Return (X, Y) of the center of cell containing provided text 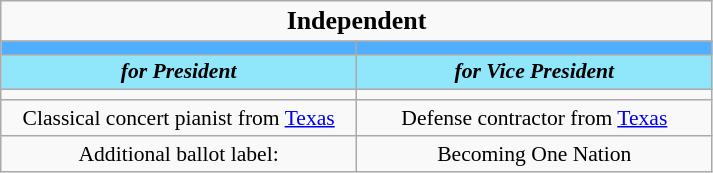
Additional ballot label: (179, 154)
for Vice President (534, 72)
Classical concert pianist from Texas (179, 118)
Independent (356, 21)
Becoming One Nation (534, 154)
Defense contractor from Texas (534, 118)
for President (179, 72)
